Capture the cell that displays the provided text and extract its [x, y] central coordinate. 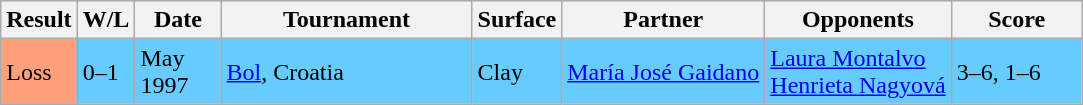
May 1997 [178, 72]
Tournament [346, 20]
0–1 [106, 72]
W/L [106, 20]
Partner [664, 20]
María José Gaidano [664, 72]
Loss [39, 72]
Score [1016, 20]
3–6, 1–6 [1016, 72]
Clay [517, 72]
Date [178, 20]
Surface [517, 20]
Result [39, 20]
Laura Montalvo Henrieta Nagyová [858, 72]
Opponents [858, 20]
Bol, Croatia [346, 72]
